Locate the cell with the specified text and output its (X, Y) center coordinate. 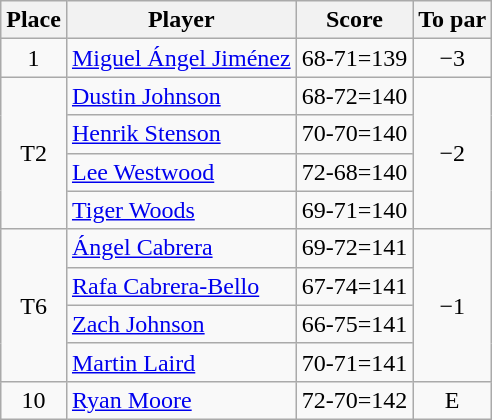
66-75=141 (354, 324)
Place (34, 20)
Martin Laird (181, 362)
−3 (452, 58)
68-72=140 (354, 96)
Ángel Cabrera (181, 248)
Rafa Cabrera-Bello (181, 286)
Score (354, 20)
Dustin Johnson (181, 96)
Henrik Stenson (181, 134)
Ryan Moore (181, 400)
69-71=140 (354, 210)
68-71=139 (354, 58)
Zach Johnson (181, 324)
Lee Westwood (181, 172)
To par (452, 20)
Tiger Woods (181, 210)
69-72=141 (354, 248)
72-68=140 (354, 172)
67-74=141 (354, 286)
T6 (34, 305)
E (452, 400)
Player (181, 20)
−1 (452, 305)
Miguel Ángel Jiménez (181, 58)
T2 (34, 153)
70-70=140 (354, 134)
1 (34, 58)
10 (34, 400)
−2 (452, 153)
72-70=142 (354, 400)
70-71=141 (354, 362)
